Scan for the cell matching the given text and deliver its (x, y) coordinate at center. 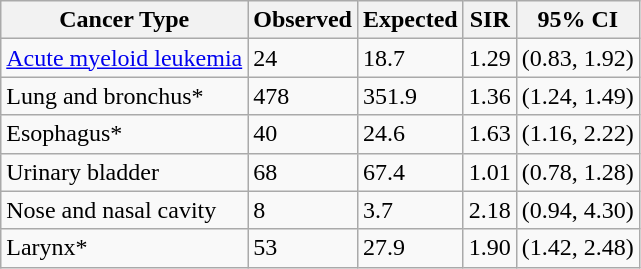
1.90 (490, 248)
(1.42, 2.48) (578, 248)
68 (303, 172)
40 (303, 134)
1.01 (490, 172)
Acute myeloid leukemia (124, 58)
SIR (490, 20)
2.18 (490, 210)
(0.78, 1.28) (578, 172)
Expected (410, 20)
Cancer Type (124, 20)
(1.16, 2.22) (578, 134)
Observed (303, 20)
53 (303, 248)
1.36 (490, 96)
95% CI (578, 20)
1.29 (490, 58)
1.63 (490, 134)
67.4 (410, 172)
18.7 (410, 58)
8 (303, 210)
351.9 (410, 96)
Urinary bladder (124, 172)
3.7 (410, 210)
24 (303, 58)
(0.94, 4.30) (578, 210)
Nose and nasal cavity (124, 210)
27.9 (410, 248)
(1.24, 1.49) (578, 96)
Esophagus* (124, 134)
Larynx* (124, 248)
(0.83, 1.92) (578, 58)
478 (303, 96)
Lung and bronchus* (124, 96)
24.6 (410, 134)
